Return the [X, Y] coordinate for the center point of the cell that contains the specified text.  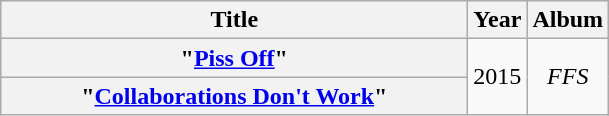
Album [568, 20]
2015 [498, 77]
FFS [568, 77]
Year [498, 20]
"Piss Off" [234, 58]
Title [234, 20]
"Collaborations Don't Work" [234, 96]
